Scan for the cell matching the given text and deliver its [X, Y] coordinate at center. 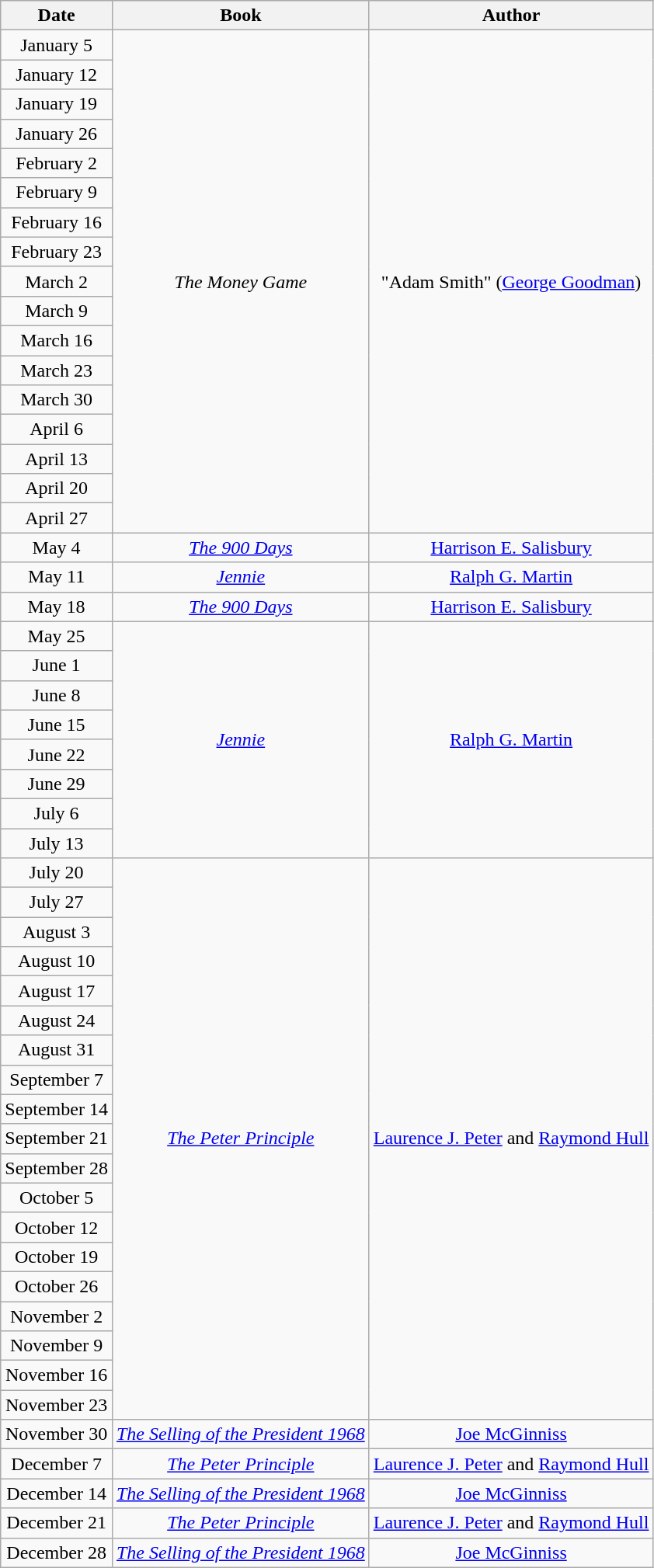
July 27 [57, 902]
January 19 [57, 104]
January 12 [57, 75]
November 16 [57, 1375]
June 22 [57, 754]
February 16 [57, 222]
December 21 [57, 1523]
"Adam Smith" (George Goodman) [511, 281]
November 23 [57, 1405]
February 9 [57, 193]
December 14 [57, 1493]
March 9 [57, 311]
June 15 [57, 725]
April 27 [57, 518]
August 31 [57, 1050]
January 26 [57, 134]
June 29 [57, 784]
June 8 [57, 695]
November 30 [57, 1434]
June 1 [57, 666]
May 11 [57, 577]
September 21 [57, 1139]
April 20 [57, 488]
April 13 [57, 459]
May 25 [57, 636]
Book [241, 16]
October 26 [57, 1286]
January 5 [57, 45]
September 14 [57, 1109]
February 2 [57, 163]
February 23 [57, 252]
April 6 [57, 429]
Date [57, 16]
October 19 [57, 1257]
The Money Game [241, 281]
August 24 [57, 1020]
December 7 [57, 1464]
November 2 [57, 1316]
May 18 [57, 607]
October 12 [57, 1227]
September 28 [57, 1168]
December 28 [57, 1552]
August 10 [57, 961]
August 3 [57, 932]
March 16 [57, 340]
March 23 [57, 370]
August 17 [57, 991]
July 13 [57, 843]
May 4 [57, 548]
November 9 [57, 1346]
July 6 [57, 813]
July 20 [57, 873]
March 30 [57, 400]
March 2 [57, 281]
Author [511, 16]
September 7 [57, 1080]
October 5 [57, 1198]
